Return (X, Y) of the center of cell containing provided text 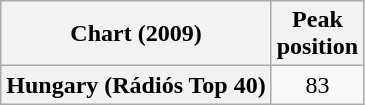
83 (317, 85)
Hungary (Rádiós Top 40) (136, 85)
Peakposition (317, 34)
Chart (2009) (136, 34)
